Locate the cell with the specified text and output its [x, y] center coordinate. 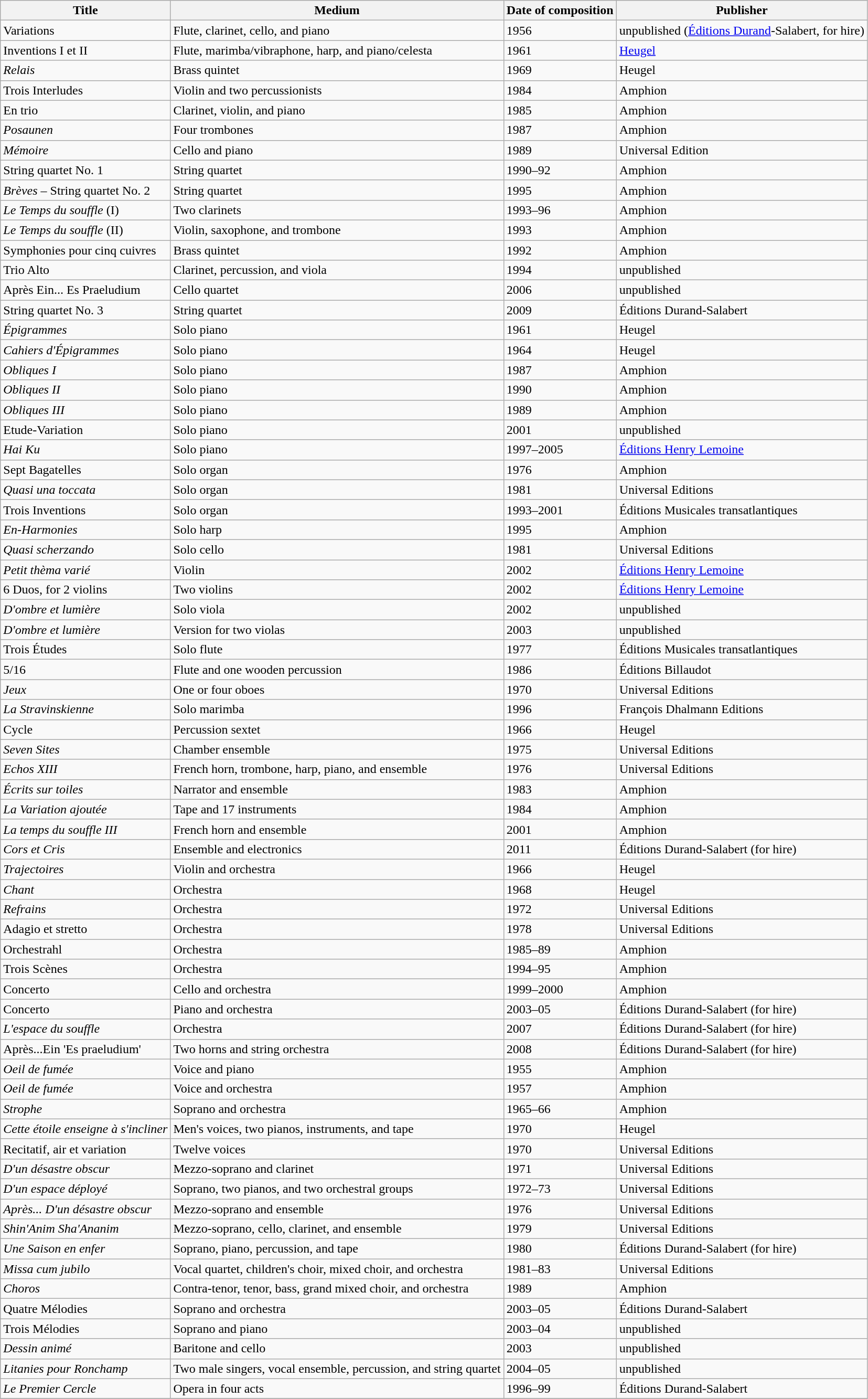
Two male singers, vocal ensemble, percussion, and string quartet [337, 1369]
Solo viola [337, 610]
2011 [560, 849]
La temps du souffle III [85, 829]
unpublished (Éditions Durand-Salabert, for hire) [742, 30]
Two violins [337, 590]
Trois Mélodies [85, 1329]
1993–96 [560, 210]
String quartet No. 1 [85, 170]
Trajectoires [85, 869]
Percussion sextet [337, 729]
Twelve voices [337, 1149]
1996 [560, 709]
2009 [560, 310]
1957 [560, 1089]
Flute and one wooden percussion [337, 670]
Baritone and cello [337, 1349]
Publisher [742, 10]
5/16 [85, 670]
1990 [560, 390]
Clarinet, violin, and piano [337, 110]
1971 [560, 1169]
Adagio et stretto [85, 929]
1981–83 [560, 1269]
1990–92 [560, 170]
Voice and orchestra [337, 1089]
Men's voices, two pianos, instruments, and tape [337, 1129]
Épigrammes [85, 330]
1975 [560, 749]
Après...Ein 'Es praeludium' [85, 1049]
Obliques I [85, 370]
Cello and orchestra [337, 989]
Chamber ensemble [337, 749]
Shin'Anim Sha'Ananim [85, 1229]
Version for two violas [337, 630]
Refrains [85, 909]
Two horns and string orchestra [337, 1049]
Brèves – String quartet No. 2 [85, 190]
Inventions I et II [85, 50]
6 Duos, for 2 violins [85, 590]
Éditions Billaudot [742, 670]
Le Temps du souffle (II) [85, 230]
Petit thèma varié [85, 569]
Obliques II [85, 390]
1972 [560, 909]
Mezzo-soprano and clarinet [337, 1169]
Tape and 17 instruments [337, 809]
Cello and piano [337, 150]
Mémoire [85, 150]
Le Temps du souffle (I) [85, 210]
1994–95 [560, 969]
Cahiers d'Épigrammes [85, 350]
Après... D'un désastre obscur [85, 1209]
Flute, marimba/vibraphone, harp, and piano/celesta [337, 50]
Opera in four acts [337, 1389]
Universal Edition [742, 150]
Solo cello [337, 549]
1978 [560, 929]
One or four oboes [337, 690]
Après Ein... Es Praeludium [85, 290]
Trois Inventions [85, 510]
La Variation ajoutée [85, 809]
Quasi una toccata [85, 490]
1964 [560, 350]
Violin [337, 569]
1980 [560, 1249]
Cello quartet [337, 290]
En-Harmonies [85, 529]
1979 [560, 1229]
2008 [560, 1049]
Violin and orchestra [337, 869]
Posaunen [85, 130]
2003–04 [560, 1329]
Solo harp [337, 529]
Flute, clarinet, cello, and piano [337, 30]
Trois Études [85, 650]
Strophe [85, 1109]
1996–99 [560, 1389]
Soprano and piano [337, 1329]
1972–73 [560, 1189]
String quartet No. 3 [85, 310]
Four trombones [337, 130]
1985 [560, 110]
2004–05 [560, 1369]
Seven Sites [85, 749]
1993 [560, 230]
Mezzo-soprano and ensemble [337, 1209]
Violin, saxophone, and trombone [337, 230]
Soprano, two pianos, and two orchestral groups [337, 1189]
Vocal quartet, children's choir, mixed choir, and orchestra [337, 1269]
D'un désastre obscur [85, 1169]
Missa cum jubilo [85, 1269]
Une Saison en enfer [85, 1249]
Obliques III [85, 410]
1999–2000 [560, 989]
Medium [337, 10]
1985–89 [560, 949]
Mezzo-soprano, cello, clarinet, and ensemble [337, 1229]
1955 [560, 1069]
Symphonies pour cinq cuivres [85, 250]
Variations [85, 30]
Trois Scènes [85, 969]
Écrits sur toiles [85, 789]
Piano and orchestra [337, 1009]
Contra-tenor, tenor, bass, grand mixed choir, and orchestra [337, 1289]
Soprano, piano, percussion, and tape [337, 1249]
Cette étoile enseigne à s'incliner [85, 1129]
1992 [560, 250]
1968 [560, 889]
Narrator and ensemble [337, 789]
Litanies pour Ronchamp [85, 1369]
Quasi scherzando [85, 549]
Orchestrahl [85, 949]
Clarinet, percussion, and viola [337, 270]
Cycle [85, 729]
Solo marimba [337, 709]
Cors et Cris [85, 849]
Chant [85, 889]
1997–2005 [560, 450]
François Dhalmann Editions [742, 709]
Solo flute [337, 650]
Etude-Variation [85, 430]
Title [85, 10]
D'un espace déployé [85, 1189]
Sept Bagatelles [85, 470]
Voice and piano [337, 1069]
En trio [85, 110]
Ensemble and electronics [337, 849]
L'espace du souffle [85, 1029]
French horn, trombone, harp, piano, and ensemble [337, 769]
La Stravinskienne [85, 709]
Recitatif, air et variation [85, 1149]
1965–66 [560, 1109]
Relais [85, 70]
1983 [560, 789]
Hai Ku [85, 450]
French horn and ensemble [337, 829]
1969 [560, 70]
Trois Interludes [85, 90]
Echos XIII [85, 769]
Two clarinets [337, 210]
Trio Alto [85, 270]
1994 [560, 270]
Le Premier Cercle [85, 1389]
2006 [560, 290]
Dessin animé [85, 1349]
1993–2001 [560, 510]
2007 [560, 1029]
1956 [560, 30]
Choros [85, 1289]
1986 [560, 670]
1977 [560, 650]
Quatre Mélodies [85, 1309]
Violin and two percussionists [337, 90]
Jeux [85, 690]
Date of composition [560, 10]
